Extract the [x, y] coordinate from the center of the cell holding the provided text.  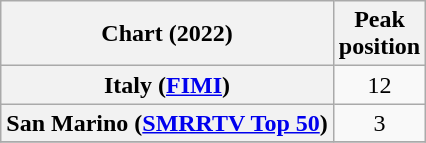
San Marino (SMRRTV Top 50) [168, 123]
3 [379, 123]
Peakposition [379, 34]
Chart (2022) [168, 34]
Italy (FIMI) [168, 85]
12 [379, 85]
